For the text-containing cell, return its midpoint in [X, Y] coordinate format. 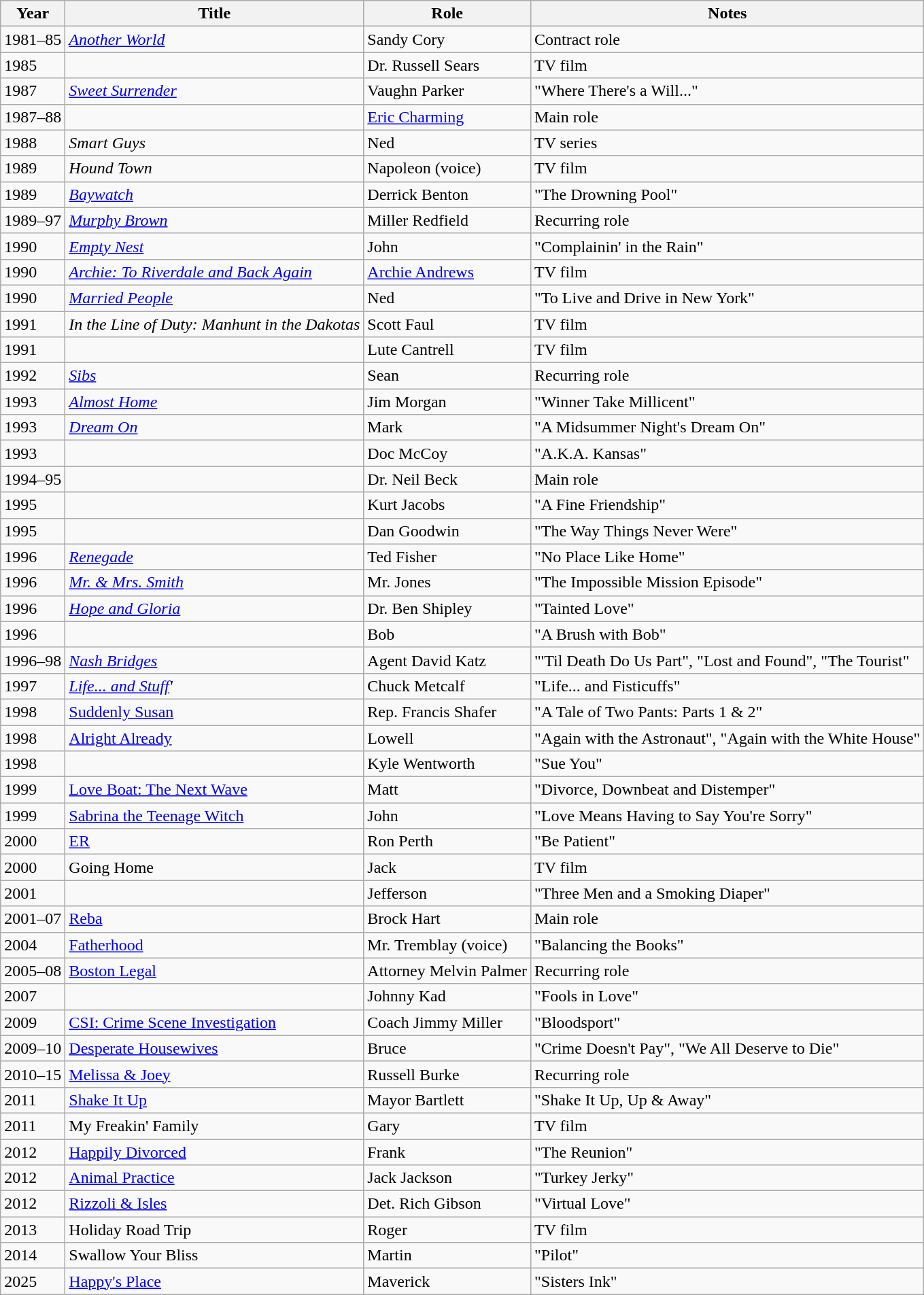
Russell Burke [447, 1074]
Title [215, 14]
"Be Patient" [728, 842]
Dr. Neil Beck [447, 479]
2025 [33, 1281]
Johnny Kad [447, 997]
Animal Practice [215, 1178]
Suddenly Susan [215, 712]
Boston Legal [215, 971]
Mr. Jones [447, 583]
ER [215, 842]
1994–95 [33, 479]
Doc McCoy [447, 453]
Holiday Road Trip [215, 1230]
"The Way Things Never Were" [728, 531]
2001 [33, 893]
Derrick Benton [447, 194]
Love Boat: The Next Wave [215, 790]
"Sue You" [728, 764]
"Bloodsport" [728, 1022]
Going Home [215, 867]
1989–97 [33, 220]
Mr. & Mrs. Smith [215, 583]
Jefferson [447, 893]
In the Line of Duty: Manhunt in the Dakotas [215, 324]
Sweet Surrender [215, 91]
1981–85 [33, 39]
Coach Jimmy Miller [447, 1022]
"No Place Like Home" [728, 557]
Empty Nest [215, 246]
"To Live and Drive in New York" [728, 298]
Nash Bridges [215, 660]
Kyle Wentworth [447, 764]
"Turkey Jerky" [728, 1178]
"Divorce, Downbeat and Distemper" [728, 790]
Happily Divorced [215, 1152]
Fatherhood [215, 945]
Sean [447, 376]
"Complainin' in the Rain" [728, 246]
"Tainted Love" [728, 608]
"A Tale of Two Pants: Parts 1 & 2" [728, 712]
Alright Already [215, 738]
Hope and Gloria [215, 608]
1988 [33, 143]
Roger [447, 1230]
Eric Charming [447, 117]
"Sisters Ink" [728, 1281]
Miller Redfield [447, 220]
Reba [215, 919]
2004 [33, 945]
Married People [215, 298]
"Where There's a Will..." [728, 91]
2007 [33, 997]
"Three Men and a Smoking Diaper" [728, 893]
Scott Faul [447, 324]
Another World [215, 39]
"A.K.A. Kansas" [728, 453]
Vaughn Parker [447, 91]
Archie Andrews [447, 272]
Happy's Place [215, 1281]
2001–07 [33, 919]
Murphy Brown [215, 220]
My Freakin' Family [215, 1126]
Baywatch [215, 194]
Shake It Up [215, 1100]
Brock Hart [447, 919]
CSI: Crime Scene Investigation [215, 1022]
Napoleon (voice) [447, 169]
Rep. Francis Shafer [447, 712]
1985 [33, 65]
"Life... and Fisticuffs" [728, 686]
"A Brush with Bob" [728, 634]
Sabrina the Teenage Witch [215, 816]
1992 [33, 376]
Lute Cantrell [447, 350]
"The Reunion" [728, 1152]
Jack [447, 867]
TV series [728, 143]
"Pilot" [728, 1256]
Almost Home [215, 402]
Notes [728, 14]
Dan Goodwin [447, 531]
Martin [447, 1256]
Dream On [215, 428]
Ron Perth [447, 842]
Maverick [447, 1281]
Lowell [447, 738]
"Crime Doesn't Pay", "We All Deserve to Die" [728, 1048]
"A Fine Friendship" [728, 505]
2013 [33, 1230]
Rizzoli & Isles [215, 1204]
Melissa & Joey [215, 1074]
2005–08 [33, 971]
Bruce [447, 1048]
Hound Town [215, 169]
Renegade [215, 557]
Role [447, 14]
Swallow Your Bliss [215, 1256]
1997 [33, 686]
1996–98 [33, 660]
Mayor Bartlett [447, 1100]
"'Til Death Do Us Part", "Lost and Found", "The Tourist" [728, 660]
Frank [447, 1152]
"Winner Take Millicent" [728, 402]
Kurt Jacobs [447, 505]
2009–10 [33, 1048]
Det. Rich Gibson [447, 1204]
"The Drowning Pool" [728, 194]
Dr. Ben Shipley [447, 608]
"Again with the Astronaut", "Again with the White House" [728, 738]
Sibs [215, 376]
"Balancing the Books" [728, 945]
Smart Guys [215, 143]
Dr. Russell Sears [447, 65]
"Fools in Love" [728, 997]
Attorney Melvin Palmer [447, 971]
"Virtual Love" [728, 1204]
Mark [447, 428]
2010–15 [33, 1074]
1987 [33, 91]
Life... and Stuff' [215, 686]
2014 [33, 1256]
Mr. Tremblay (voice) [447, 945]
Ted Fisher [447, 557]
"The Impossible Mission Episode" [728, 583]
Jim Morgan [447, 402]
"Shake It Up, Up & Away" [728, 1100]
Archie: To Riverdale and Back Again [215, 272]
Bob [447, 634]
Sandy Cory [447, 39]
Chuck Metcalf [447, 686]
Jack Jackson [447, 1178]
2009 [33, 1022]
Year [33, 14]
Desperate Housewives [215, 1048]
"Love Means Having to Say You're Sorry" [728, 816]
Contract role [728, 39]
"A Midsummer Night's Dream On" [728, 428]
1987–88 [33, 117]
Gary [447, 1126]
Matt [447, 790]
Agent David Katz [447, 660]
